Return [x, y] of the center of cell containing provided text 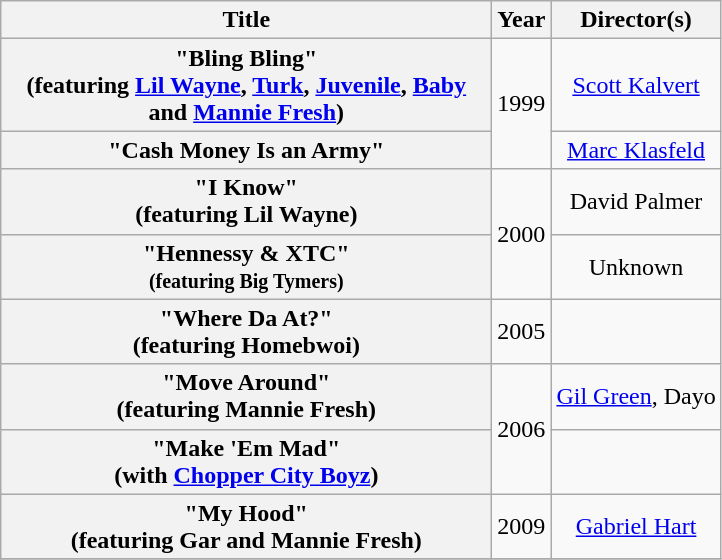
Marc Klasfeld [636, 150]
Director(s) [636, 20]
"Cash Money Is an Army" [246, 150]
"Move Around"(featuring Mannie Fresh) [246, 396]
Unknown [636, 266]
1999 [522, 104]
Year [522, 20]
Scott Kalvert [636, 85]
"Make 'Em Mad"(with Chopper City Boyz) [246, 462]
David Palmer [636, 202]
Gil Green, Dayo [636, 396]
"Hennessy & XTC"(featuring Big Tymers) [246, 266]
2005 [522, 332]
Title [246, 20]
"Where Da At?"(featuring Homebwoi) [246, 332]
2009 [522, 526]
"I Know"(featuring Lil Wayne) [246, 202]
"Bling Bling"(featuring Lil Wayne, Turk, Juvenile, Baby and Mannie Fresh) [246, 85]
2000 [522, 234]
"My Hood"(featuring Gar and Mannie Fresh) [246, 526]
Gabriel Hart [636, 526]
2006 [522, 429]
